Find where the given text appears and provide that cell's center as [x, y] coordinate. 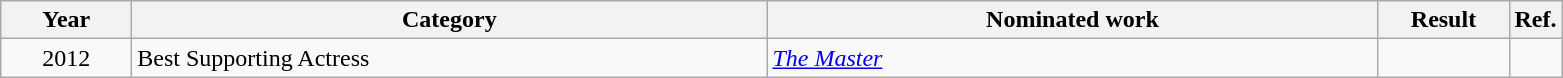
Year [66, 20]
Nominated work [1072, 20]
Result [1444, 20]
Ref. [1536, 20]
The Master [1072, 58]
2012 [66, 58]
Category [450, 20]
Best Supporting Actress [450, 58]
